Return the [x, y] coordinate for the center point of the cell that contains the specified text.  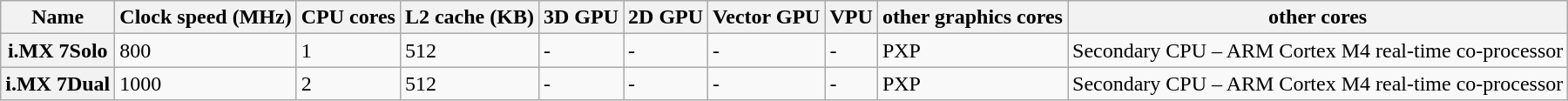
1000 [206, 84]
800 [206, 50]
i.MX 7Solo [57, 50]
2 [348, 84]
Name [57, 17]
Vector GPU [767, 17]
other cores [1318, 17]
2D GPU [666, 17]
L2 cache (KB) [469, 17]
3D GPU [580, 17]
Clock speed (MHz) [206, 17]
other graphics cores [972, 17]
1 [348, 50]
i.MX 7Dual [57, 84]
VPU [851, 17]
CPU cores [348, 17]
